Capture the cell that displays the provided text and extract its (X, Y) central coordinate. 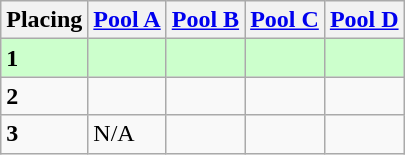
Pool A (127, 20)
Placing (44, 20)
N/A (127, 134)
Pool D (364, 20)
3 (44, 134)
1 (44, 58)
Pool C (285, 20)
Pool B (205, 20)
2 (44, 96)
